Extract the [X, Y] coordinate from the center of the cell holding the provided text.  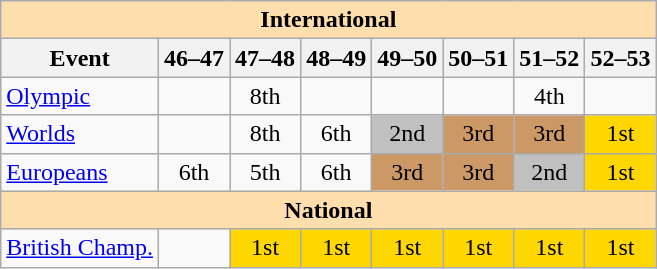
4th [550, 96]
46–47 [194, 58]
Event [80, 58]
Europeans [80, 172]
Olympic [80, 96]
International [328, 20]
5th [266, 172]
51–52 [550, 58]
Worlds [80, 134]
47–48 [266, 58]
National [328, 210]
50–51 [478, 58]
48–49 [336, 58]
British Champ. [80, 248]
49–50 [408, 58]
52–53 [620, 58]
